For the text-containing cell, return its midpoint in [x, y] coordinate format. 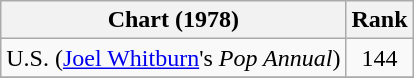
Rank [380, 20]
U.S. (Joel Whitburn's Pop Annual) [174, 58]
Chart (1978) [174, 20]
144 [380, 58]
